For the text-containing cell, return its midpoint in [x, y] coordinate format. 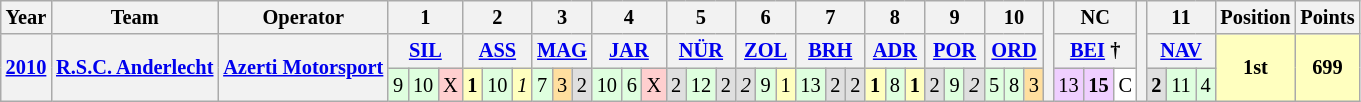
ORD [1014, 51]
12 [701, 85]
BRH [830, 51]
POR [955, 51]
ASS [497, 51]
1st [1255, 68]
R.S.C. Anderlecht [134, 68]
Points [1327, 17]
NÜR [701, 51]
Position [1255, 17]
699 [1327, 68]
Year [26, 17]
JAR [629, 51]
BEI † [1094, 51]
Team [134, 17]
ZOL [766, 51]
SIL [425, 51]
15 [1099, 85]
C [1126, 85]
2010 [26, 68]
NC [1094, 17]
NAV [1180, 51]
ADR [895, 51]
Operator [303, 17]
Azerti Motorsport [303, 68]
MAG [562, 51]
